Provide the [X, Y] coordinate of the cell's center where the given text is located.  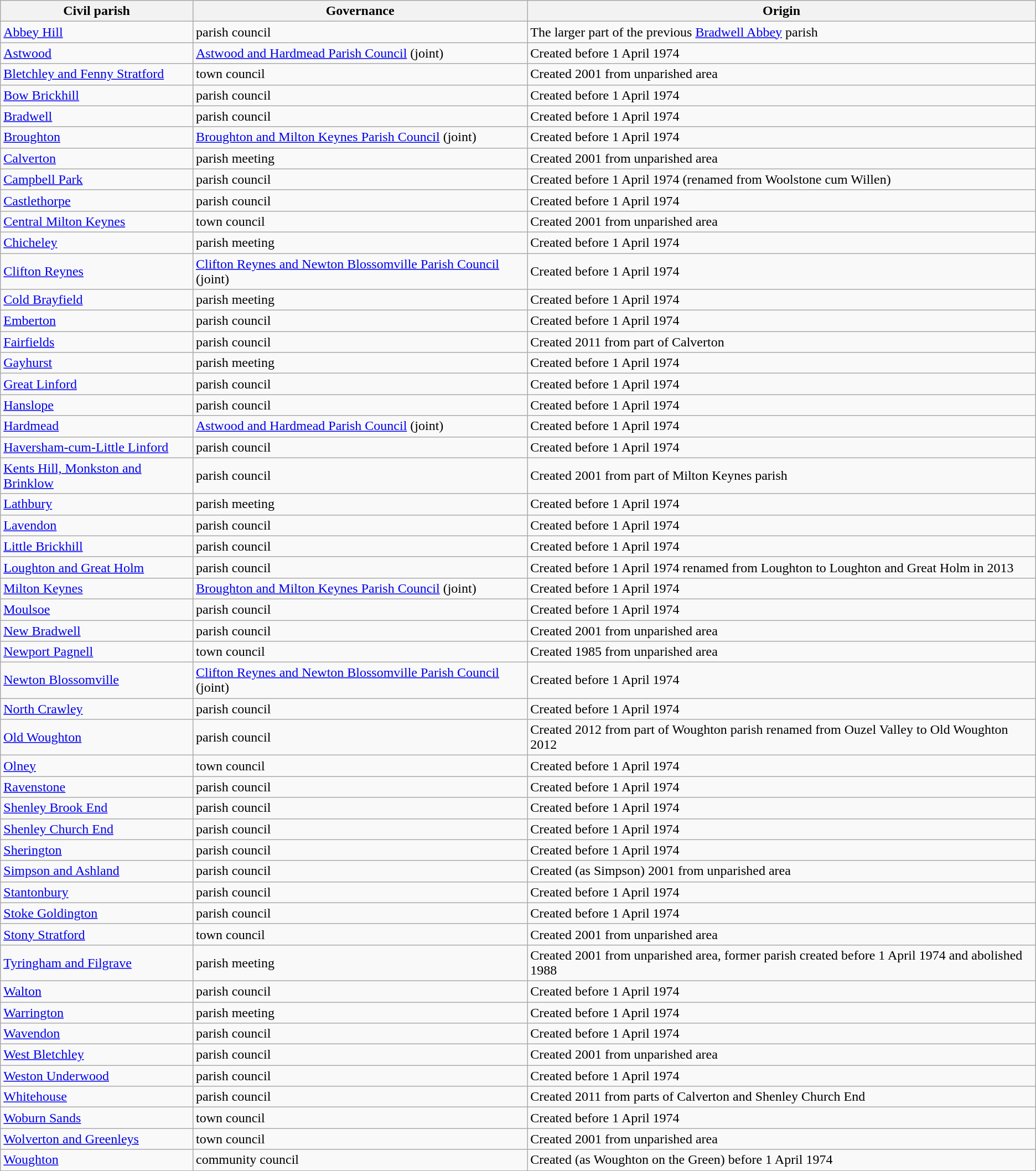
Walton [97, 991]
Cold Brayfield [97, 300]
Stony Stratford [97, 934]
Origin [781, 11]
Created 2001 from part of Milton Keynes parish [781, 476]
Old Woughton [97, 737]
Tyringham and Filgrave [97, 963]
Clifton Reynes [97, 271]
Great Linford [97, 384]
North Crawley [97, 709]
Created (as Simpson) 2001 from unparished area [781, 871]
Woburn Sands [97, 1118]
Created before 1 April 1974 (renamed from Woolstone cum Willen) [781, 179]
Created 2011 from parts of Calverton and Shenley Church End [781, 1097]
New Bradwell [97, 630]
Simpson and Ashland [97, 871]
Calverton [97, 158]
Created 2012 from part of Woughton parish renamed from Ouzel Valley to Old Woughton 2012 [781, 737]
Moulsoe [97, 609]
Civil parish [97, 11]
Created 2001 from unparished area, former parish created before 1 April 1974 and abolished 1988 [781, 963]
Haversham-cum-Little Linford [97, 447]
Newport Pagnell [97, 652]
Created 2011 from part of Calverton [781, 342]
Lathbury [97, 504]
Hanslope [97, 405]
Loughton and Great Holm [97, 567]
Newton Blossomville [97, 681]
Olney [97, 766]
Campbell Park [97, 179]
Broughton [97, 137]
Bradwell [97, 116]
Chicheley [97, 242]
Little Brickhill [97, 546]
Emberton [97, 321]
The larger part of the previous Bradwell Abbey parish [781, 32]
Bow Brickhill [97, 95]
Kents Hill, Monkston and Brinklow [97, 476]
Hardmead [97, 426]
Castlethorpe [97, 200]
Central Milton Keynes [97, 221]
Governance [360, 11]
Created before 1 April 1974 renamed from Loughton to Loughton and Great Holm in 2013 [781, 567]
Gayhurst [97, 363]
Created (as Woughton on the Green) before 1 April 1974 [781, 1160]
Weston Underwood [97, 1076]
Warrington [97, 1012]
Stoke Goldington [97, 913]
Woughton [97, 1160]
Wavendon [97, 1034]
community council [360, 1160]
Ravenstone [97, 787]
Whitehouse [97, 1097]
Wolverton and Greenleys [97, 1139]
Created 1985 from unparished area [781, 652]
Abbey Hill [97, 32]
West Bletchley [97, 1055]
Lavendon [97, 525]
Astwood [97, 53]
Stantonbury [97, 892]
Shenley Church End [97, 829]
Fairfields [97, 342]
Shenley Brook End [97, 808]
Sherington [97, 850]
Bletchley and Fenny Stratford [97, 74]
Milton Keynes [97, 588]
